For the text-containing cell, return its midpoint in (x, y) coordinate format. 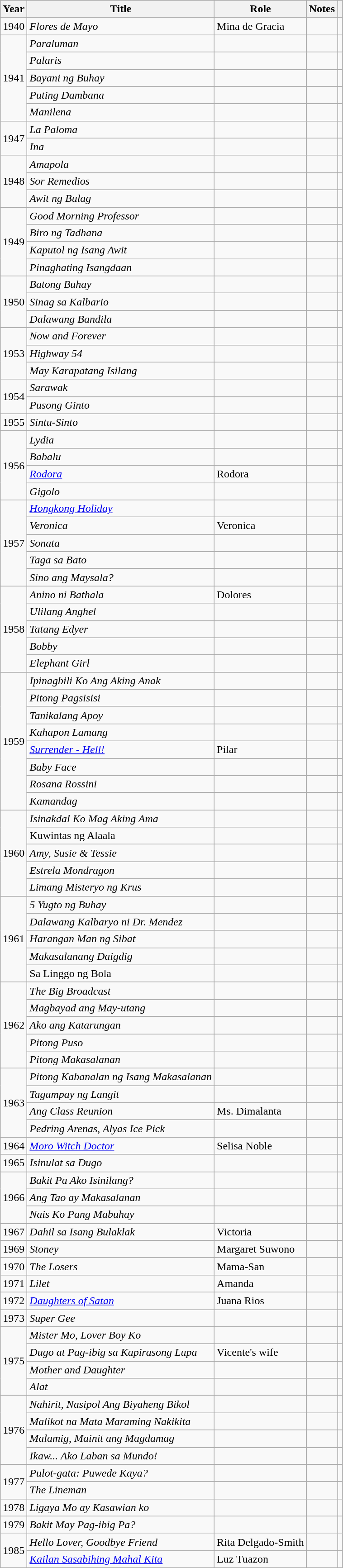
Lilet (121, 1283)
Tatang Edyer (121, 629)
Malamig, Mainit ang Magdamag (121, 1439)
1965 (14, 1163)
Juana Rios (261, 1301)
Pitong Makasalanan (121, 1060)
1973 (14, 1318)
Puting Dambana (121, 95)
Sor Remedios (121, 181)
Magbayad ang May-utang (121, 1008)
Ikaw... Ako Laban sa Mundo! (121, 1456)
1964 (14, 1146)
1972 (14, 1301)
Sintu-Sinto (121, 422)
1941 (14, 78)
Amanda (261, 1283)
Bakit May Pag-ibig Pa? (121, 1525)
Nahirit, Nasipol Ang Biyaheng Bikol (121, 1404)
Dahil sa Isang Bulaklak (121, 1232)
1970 (14, 1266)
Year (14, 9)
Bakit Pa Ako Isinilang? (121, 1180)
Ligaya Mo ay Kasawian ko (121, 1507)
Pusong Ginto (121, 405)
Dugo at Pag-ibig sa Kapirasong Lupa (121, 1353)
1947 (14, 138)
Ms. Dimalanta (261, 1111)
Sonata (121, 543)
1958 (14, 629)
1967 (14, 1232)
5 Yugto ng Buhay (121, 905)
Amapola (121, 164)
The Losers (121, 1266)
1940 (14, 26)
Mama-San (261, 1266)
1979 (14, 1525)
Manilena (121, 112)
Rita Delgado-Smith (261, 1542)
1977 (14, 1482)
Hello Lover, Goodbye Friend (121, 1542)
Margaret Suwono (261, 1249)
Alat (121, 1387)
Dalawang Kalbaryo ni Dr. Mendez (121, 922)
Ang Class Reunion (121, 1111)
Pitong Pagsisisi (121, 698)
Isinakdal Ko Mag Aking Ama (121, 819)
1960 (14, 853)
Ipinagbili Ko Ang Aking Anak (121, 681)
Makasalanang Daigdig (121, 956)
Title (121, 9)
1957 (14, 543)
Tagumpay ng Langit (121, 1094)
Baby Face (121, 767)
Mister Mo, Lover Boy Ko (121, 1335)
Biro ng Tadhana (121, 233)
Ako ang Katarungan (121, 1025)
Awit ng Bulag (121, 198)
1961 (14, 939)
Pinaghating Isangdaan (121, 267)
Ang Tao ay Makasalanan (121, 1197)
Luz Tuazon (261, 1559)
Now and Forever (121, 336)
Isinulat sa Dugo (121, 1163)
1966 (14, 1197)
Ulilang Anghel (121, 612)
Moro Witch Doctor (121, 1146)
Bayani ng Buhay (121, 78)
1976 (14, 1430)
Bobby (121, 646)
Amy, Susie & Tessie (121, 853)
1975 (14, 1361)
Lydia (121, 439)
Stoney (121, 1249)
Sa Linggo ng Bola (121, 973)
1949 (14, 242)
Limang Misteryo ng Krus (121, 887)
1950 (14, 302)
Kamandag (121, 801)
1985 (14, 1550)
Highway 54 (121, 353)
Mina de Gracia (261, 26)
Dalawang Bandila (121, 319)
Babalu (121, 457)
Pedring Arenas, Alyas Ice Pick (121, 1129)
Role (261, 9)
1959 (14, 741)
1954 (14, 396)
Paraluman (121, 43)
Pulot-gata: Puwede Kaya? (121, 1473)
1948 (14, 181)
1953 (14, 353)
Vicente's wife (261, 1353)
Kuwintas ng Alaala (121, 836)
Estrela Mondragon (121, 870)
1971 (14, 1283)
Dolores (261, 595)
Notes (322, 9)
Sarawak (121, 388)
Harangan Man ng Sibat (121, 939)
Rosana Rossini (121, 784)
Sinag sa Kalbario (121, 302)
May Karapatang Isilang (121, 371)
Anino ni Bathala (121, 595)
Kahapon Lamang (121, 732)
Elephant Girl (121, 663)
1963 (14, 1103)
Gigolo (121, 491)
Nais Ko Pang Mabuhay (121, 1215)
Mother and Daughter (121, 1370)
1969 (14, 1249)
Super Gee (121, 1318)
Pilar (261, 749)
Taga sa Bato (121, 560)
Kailan Sasabihing Mahal Kita (121, 1559)
Sino ang Maysala? (121, 577)
Pitong Puso (121, 1042)
1956 (14, 465)
Palaris (121, 61)
Selisa Noble (261, 1146)
Kaputol ng Isang Awit (121, 250)
Good Morning Professor (121, 216)
Hongkong Holiday (121, 509)
The Lineman (121, 1490)
The Big Broadcast (121, 991)
Surrender - Hell! (121, 749)
Victoria (261, 1232)
Tanikalang Apoy (121, 715)
Daughters of Satan (121, 1301)
1955 (14, 422)
1962 (14, 1025)
Batong Buhay (121, 285)
1978 (14, 1507)
Malikot na Mata Maraming Nakikita (121, 1421)
Flores de Mayo (121, 26)
Ina (121, 147)
Pitong Kabanalan ng Isang Makasalanan (121, 1077)
La Paloma (121, 129)
